Return the [x, y] coordinate for the center point of the cell that contains the specified text.  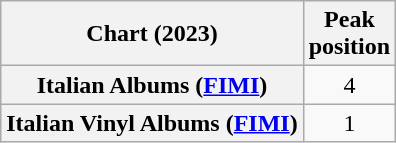
Peakposition [349, 34]
1 [349, 123]
Italian Vinyl Albums (FIMI) [152, 123]
4 [349, 85]
Chart (2023) [152, 34]
Italian Albums (FIMI) [152, 85]
